Find where the given text appears and provide that cell's center as [X, Y] coordinate. 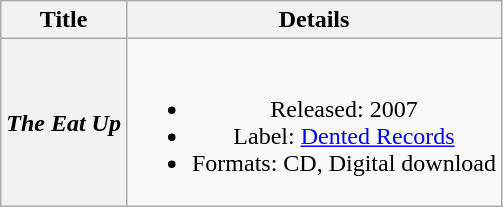
Details [314, 20]
Title [64, 20]
Released: 2007Label: Dented RecordsFormats: CD, Digital download [314, 122]
The Eat Up [64, 122]
